Extract the [x, y] coordinate from the center of the cell holding the provided text.  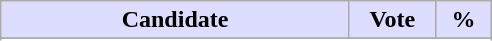
% [463, 20]
Vote [392, 20]
Candidate [176, 20]
